Search for the cell housing the specified text and yield its [x, y] center coordinate. 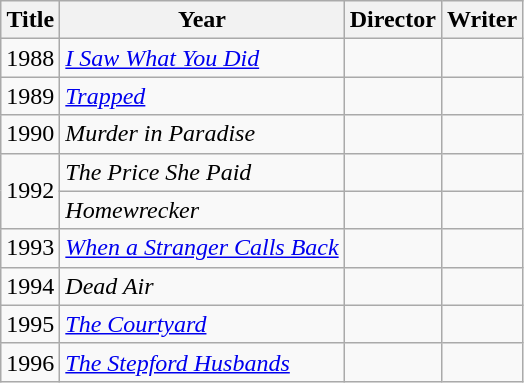
When a Stranger Calls Back [202, 248]
The Price She Paid [202, 172]
1990 [30, 134]
Dead Air [202, 286]
Writer [482, 20]
The Courtyard [202, 324]
Murder in Paradise [202, 134]
1996 [30, 362]
Director [392, 20]
Trapped [202, 96]
Homewrecker [202, 210]
1988 [30, 58]
Year [202, 20]
1995 [30, 324]
The Stepford Husbands [202, 362]
1989 [30, 96]
I Saw What You Did [202, 58]
1994 [30, 286]
1993 [30, 248]
1992 [30, 191]
Title [30, 20]
